Return [X, Y] of the center of cell containing provided text 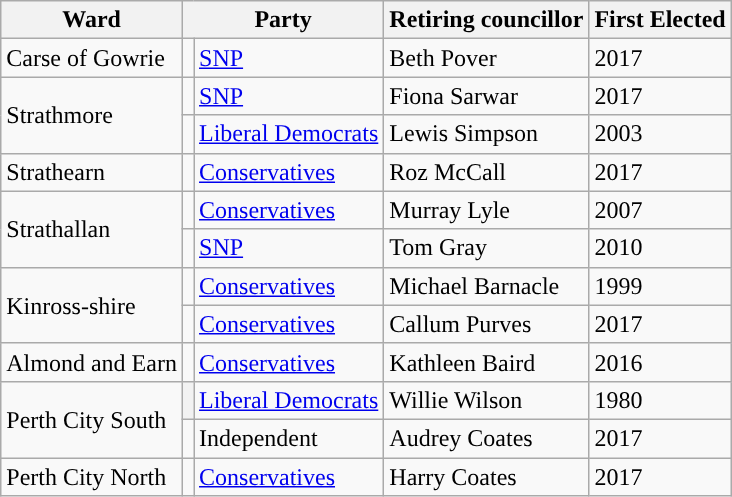
Strathmore [92, 115]
1999 [660, 286]
First Elected [660, 20]
Retiring councillor [486, 20]
Murray Lyle [486, 210]
Roz McCall [486, 172]
Kathleen Baird [486, 362]
2003 [660, 134]
2010 [660, 248]
1980 [660, 400]
Strathearn [92, 172]
Ward [92, 20]
Carse of Gowrie [92, 58]
Callum Purves [486, 324]
Perth City South [92, 419]
Perth City North [92, 477]
Independent [289, 438]
Lewis Simpson [486, 134]
Kinross-shire [92, 305]
Willie Wilson [486, 400]
Party [282, 20]
Strathallan [92, 229]
Fiona Sarwar [486, 96]
2007 [660, 210]
Beth Pover [486, 58]
2016 [660, 362]
Audrey Coates [486, 438]
Harry Coates [486, 477]
Almond and Earn [92, 362]
Tom Gray [486, 248]
Michael Barnacle [486, 286]
